Determine the [x, y] coordinate at the center of the cell enclosing the given text.  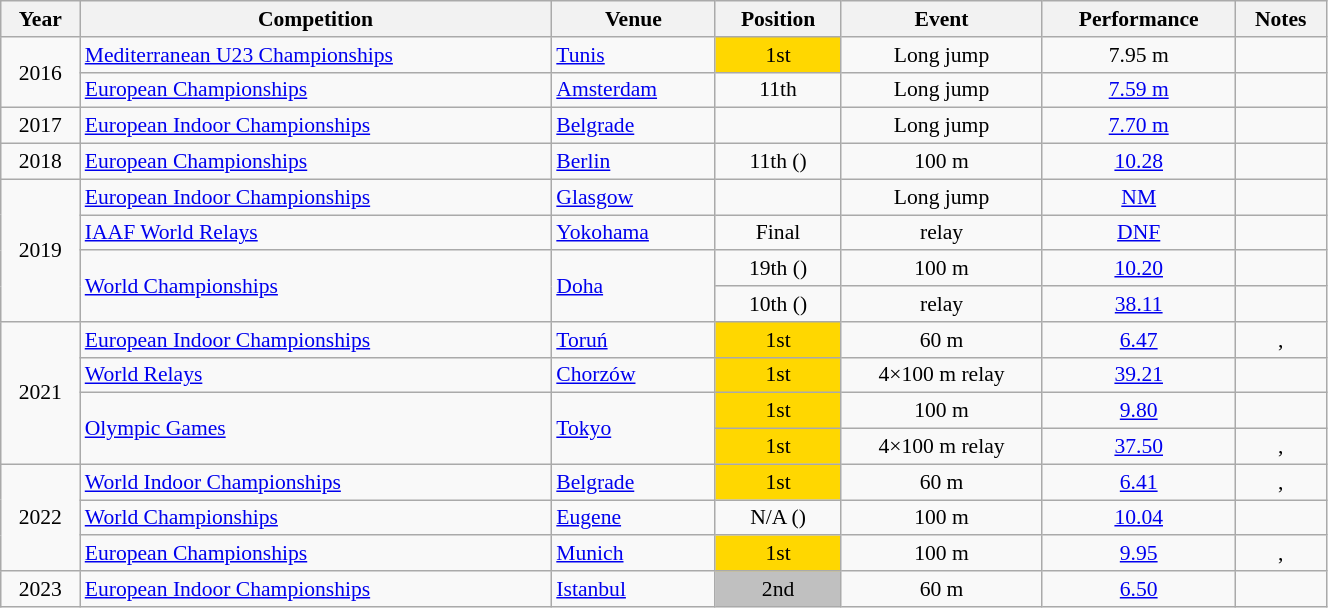
World Relays [316, 375]
Amsterdam [633, 90]
37.50 [1138, 447]
NM [1138, 197]
Doha [633, 286]
2018 [40, 162]
DNF [1138, 233]
Venue [633, 19]
10.04 [1138, 518]
Event [942, 19]
9.80 [1138, 411]
IAAF World Relays [316, 233]
Notes [1280, 19]
2nd [778, 589]
38.11 [1138, 304]
N/A () [778, 518]
Performance [1138, 19]
2022 [40, 518]
2016 [40, 72]
6.41 [1138, 482]
Istanbul [633, 589]
11th [778, 90]
Glasgow [633, 197]
Final [778, 233]
Munich [633, 554]
6.50 [1138, 589]
Position [778, 19]
2019 [40, 250]
Tunis [633, 55]
2023 [40, 589]
Berlin [633, 162]
Competition [316, 19]
Yokohama [633, 233]
7.59 m [1138, 90]
Olympic Games [316, 428]
6.47 [1138, 340]
2021 [40, 393]
19th () [778, 269]
7.95 m [1138, 55]
10.28 [1138, 162]
Tokyo [633, 428]
2017 [40, 126]
11th () [778, 162]
World Indoor Championships [316, 482]
7.70 m [1138, 126]
Toruń [633, 340]
10.20 [1138, 269]
39.21 [1138, 375]
Year [40, 19]
Eugene [633, 518]
10th () [778, 304]
Mediterranean U23 Championships [316, 55]
Chorzów [633, 375]
9.95 [1138, 554]
